Provide the (x, y) coordinate of the cell's center where the given text is located.  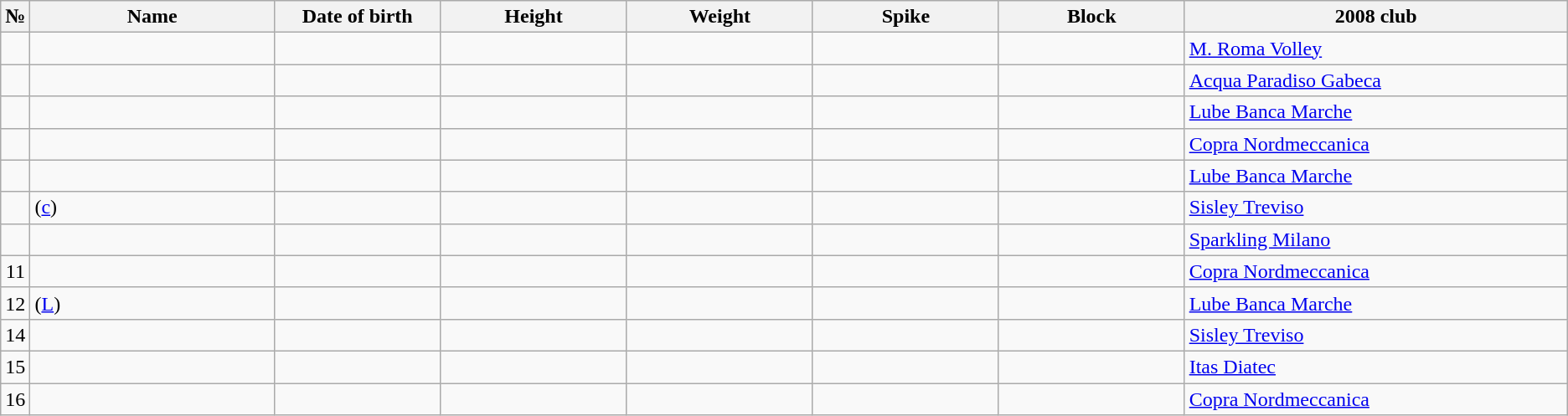
Height (534, 17)
Name (152, 17)
2008 club (1375, 17)
(L) (152, 303)
№ (15, 17)
Spike (905, 17)
Weight (720, 17)
Sparkling Milano (1375, 239)
Block (1091, 17)
Itas Diatec (1375, 367)
16 (15, 399)
12 (15, 303)
14 (15, 335)
11 (15, 271)
M. Roma Volley (1375, 49)
Date of birth (357, 17)
15 (15, 367)
(c) (152, 208)
Acqua Paradiso Gabeca (1375, 80)
